Determine the [x, y] coordinate at the center of the cell enclosing the given text.  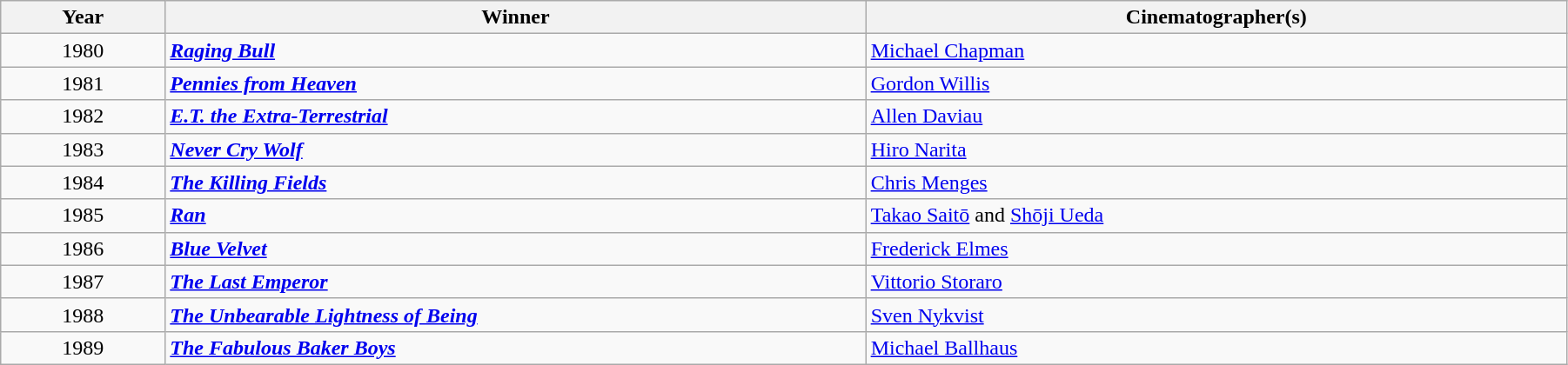
Cinematographer(s) [1216, 17]
1984 [84, 182]
1985 [84, 216]
Vittorio Storaro [1216, 282]
Sven Nykvist [1216, 315]
Never Cry Wolf [515, 149]
Winner [515, 17]
Chris Menges [1216, 182]
The Last Emperor [515, 282]
The Killing Fields [515, 182]
Michael Chapman [1216, 50]
Ran [515, 216]
Allen Daviau [1216, 116]
1982 [84, 116]
Takao Saitō and Shōji Ueda [1216, 216]
Pennies from Heaven [515, 83]
Year [84, 17]
E.T. the Extra-Terrestrial [515, 116]
Raging Bull [515, 50]
Gordon Willis [1216, 83]
1989 [84, 348]
The Fabulous Baker Boys [515, 348]
Michael Ballhaus [1216, 348]
Blue Velvet [515, 249]
1980 [84, 50]
1981 [84, 83]
1988 [84, 315]
1983 [84, 149]
1987 [84, 282]
Hiro Narita [1216, 149]
1986 [84, 249]
Frederick Elmes [1216, 249]
The Unbearable Lightness of Being [515, 315]
